Provide the [X, Y] coordinate of the cell's center where the given text is located.  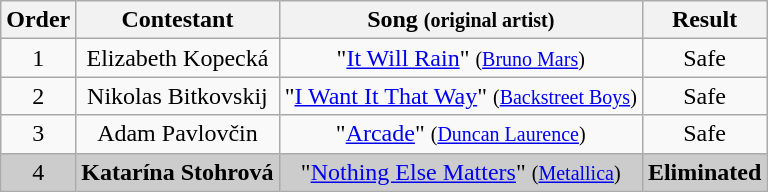
3 [38, 134]
2 [38, 96]
Order [38, 20]
Elizabeth Kopecká [178, 58]
Contestant [178, 20]
"Nothing Else Matters" (Metallica) [460, 172]
Katarína Stohrová [178, 172]
Nikolas Bitkovskij [178, 96]
"Arcade" (Duncan Laurence) [460, 134]
Result [704, 20]
"I Want It That Way" (Backstreet Boys) [460, 96]
1 [38, 58]
Eliminated [704, 172]
"It Will Rain" (Bruno Mars) [460, 58]
4 [38, 172]
Song (original artist) [460, 20]
Adam Pavlovčin [178, 134]
